Capture the cell that displays the provided text and extract its [X, Y] central coordinate. 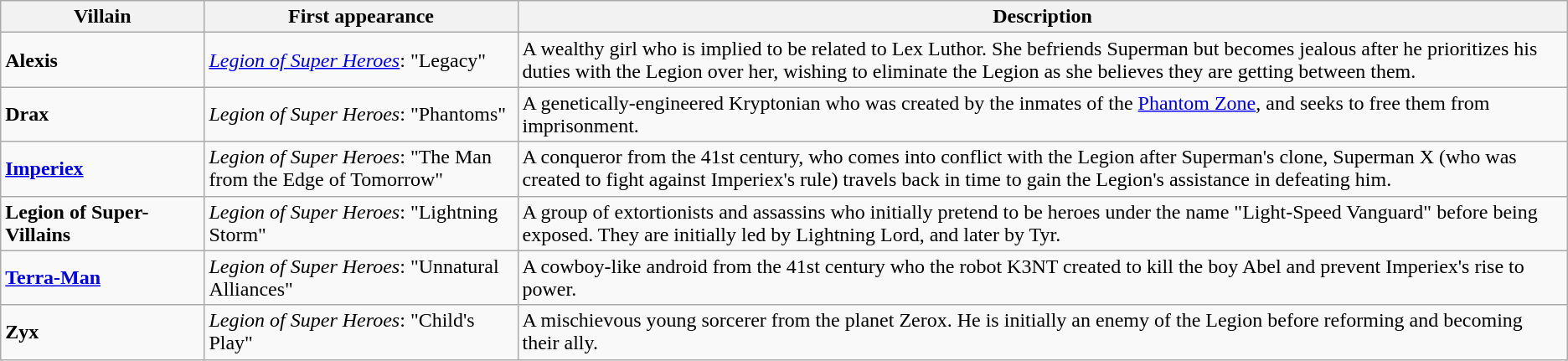
Zyx [102, 332]
A cowboy-like android from the 41st century who the robot K3NT created to kill the boy Abel and prevent Imperiex's rise to power. [1042, 278]
Drax [102, 114]
A mischievous young sorcerer from the planet Zerox. He is initially an enemy of the Legion before reforming and becoming their ally. [1042, 332]
Description [1042, 17]
Villain [102, 17]
First appearance [361, 17]
A genetically-engineered Kryptonian who was created by the inmates of the Phantom Zone, and seeks to free them from imprisonment. [1042, 114]
Alexis [102, 60]
Legion of Super Heroes: "Phantoms" [361, 114]
Legion of Super-Villains [102, 223]
Legion of Super Heroes: "The Man from the Edge of Tomorrow" [361, 169]
Legion of Super Heroes: "Child's Play" [361, 332]
Legion of Super Heroes: "Unnatural Alliances" [361, 278]
Terra-Man [102, 278]
Legion of Super Heroes: "Lightning Storm" [361, 223]
Legion of Super Heroes: "Legacy" [361, 60]
Imperiex [102, 169]
